Capture the cell that displays the provided text and extract its (x, y) central coordinate. 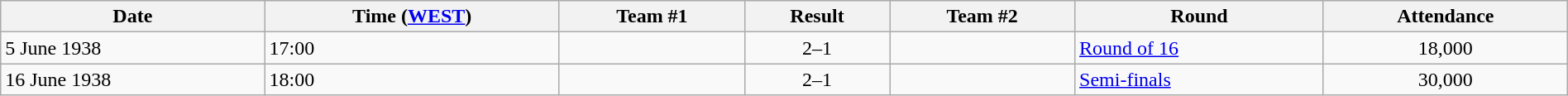
Team #1 (652, 17)
Round (1199, 17)
30,000 (1446, 79)
18:00 (412, 79)
Team #2 (982, 17)
Round of 16 (1199, 48)
Attendance (1446, 17)
Time (WEST) (412, 17)
16 June 1938 (132, 79)
Result (817, 17)
18,000 (1446, 48)
17:00 (412, 48)
5 June 1938 (132, 48)
Date (132, 17)
Semi-finals (1199, 79)
